Scan for the cell matching the given text and deliver its [x, y] coordinate at center. 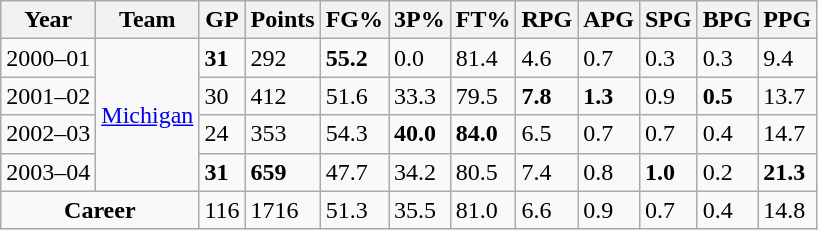
4.6 [547, 58]
51.3 [354, 210]
35.5 [419, 210]
2000–01 [48, 58]
GP [222, 20]
55.2 [354, 58]
Points [282, 20]
RPG [547, 20]
BPG [727, 20]
54.3 [354, 134]
Team [148, 20]
292 [282, 58]
21.3 [788, 172]
6.5 [547, 134]
1.3 [609, 96]
0.5 [727, 96]
2001–02 [48, 96]
40.0 [419, 134]
412 [282, 96]
353 [282, 134]
51.6 [354, 96]
79.5 [483, 96]
33.3 [419, 96]
2003–04 [48, 172]
0.2 [727, 172]
14.7 [788, 134]
6.6 [547, 210]
Michigan [148, 115]
APG [609, 20]
FT% [483, 20]
84.0 [483, 134]
13.7 [788, 96]
24 [222, 134]
1.0 [668, 172]
659 [282, 172]
30 [222, 96]
9.4 [788, 58]
116 [222, 210]
7.8 [547, 96]
81.4 [483, 58]
PPG [788, 20]
0.0 [419, 58]
0.8 [609, 172]
34.2 [419, 172]
2002–03 [48, 134]
FG% [354, 20]
1716 [282, 210]
7.4 [547, 172]
80.5 [483, 172]
Year [48, 20]
81.0 [483, 210]
Career [100, 210]
3P% [419, 20]
SPG [668, 20]
47.7 [354, 172]
14.8 [788, 210]
